Identify which cell holds the provided text, then report its (x, y) central coordinate. 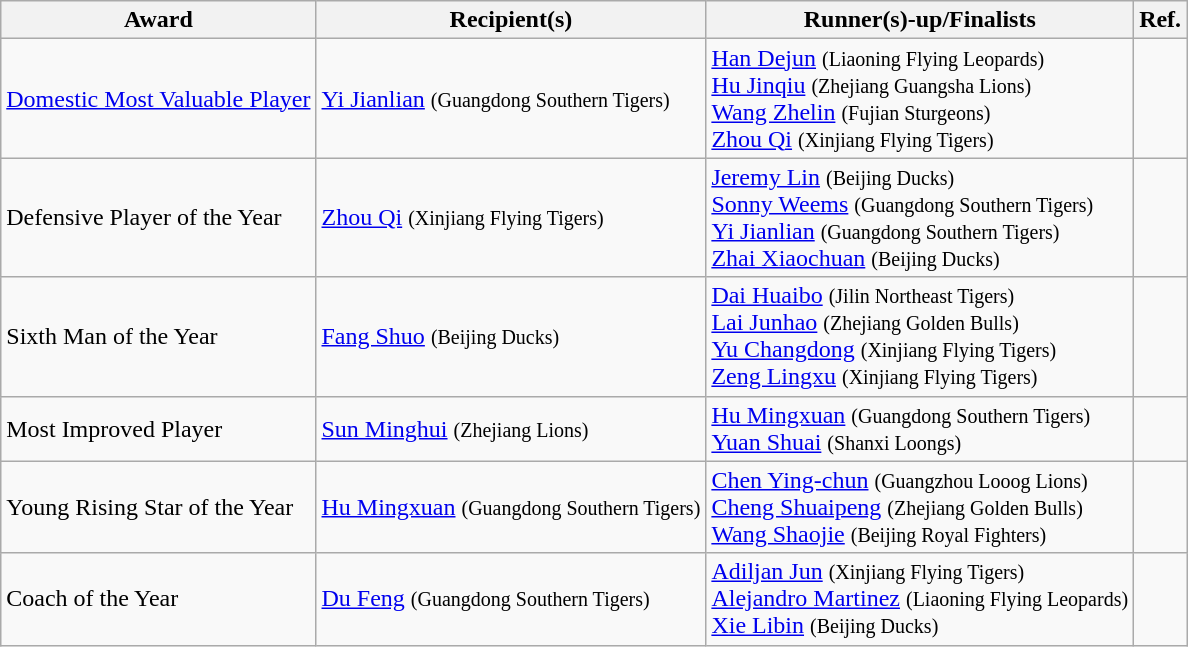
Domestic Most Valuable Player (158, 98)
Young Rising Star of the Year (158, 507)
Jeremy Lin (Beijing Ducks) Sonny Weems (Guangdong Southern Tigers) Yi Jianlian (Guangdong Southern Tigers) Zhai Xiaochuan (Beijing Ducks) (920, 218)
Sun Minghui (Zhejiang Lions) (511, 428)
Yi Jianlian (Guangdong Southern Tigers) (511, 98)
Hu Mingxuan (Guangdong Southern Tigers) Yuan Shuai (Shanxi Loongs) (920, 428)
Du Feng (Guangdong Southern Tigers) (511, 599)
Sixth Man of the Year (158, 336)
Dai Huaibo (Jilin Northeast Tigers) Lai Junhao (Zhejiang Golden Bulls) Yu Changdong (Xinjiang Flying Tigers) Zeng Lingxu (Xinjiang Flying Tigers) (920, 336)
Fang Shuo (Beijing Ducks) (511, 336)
Han Dejun (Liaoning Flying Leopards) Hu Jinqiu (Zhejiang Guangsha Lions) Wang Zhelin (Fujian Sturgeons) Zhou Qi (Xinjiang Flying Tigers) (920, 98)
Runner(s)-up/Finalists (920, 20)
Adiljan Jun (Xinjiang Flying Tigers) Alejandro Martinez (Liaoning Flying Leopards) Xie Libin (Beijing Ducks) (920, 599)
Recipient(s) (511, 20)
Zhou Qi (Xinjiang Flying Tigers) (511, 218)
Defensive Player of the Year (158, 218)
Chen Ying-chun (Guangzhou Looog Lions) Cheng Shuaipeng (Zhejiang Golden Bulls) Wang Shaojie (Beijing Royal Fighters) (920, 507)
Coach of the Year (158, 599)
Award (158, 20)
Hu Mingxuan (Guangdong Southern Tigers) (511, 507)
Most Improved Player (158, 428)
Ref. (1160, 20)
